Find where the given text appears and provide that cell's center as [X, Y] coordinate. 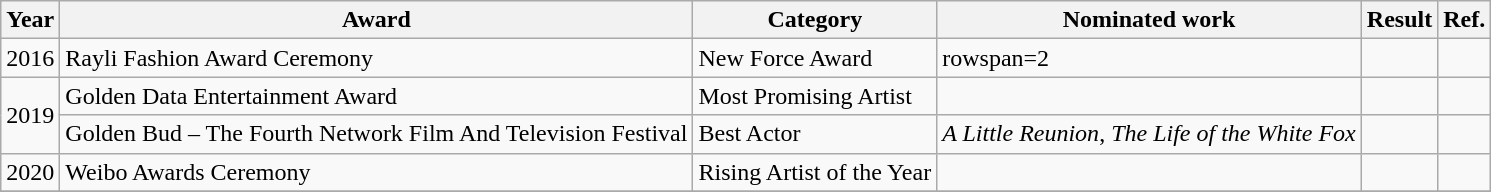
A Little Reunion, The Life of the White Fox [1150, 134]
Golden Bud – The Fourth Network Film And Television Festival [376, 134]
Weibo Awards Ceremony [376, 172]
Nominated work [1150, 20]
2020 [30, 172]
Award [376, 20]
Most Promising Artist [815, 96]
Year [30, 20]
Result [1399, 20]
Rayli Fashion Award Ceremony [376, 58]
2019 [30, 115]
Category [815, 20]
New Force Award [815, 58]
Golden Data Entertainment Award [376, 96]
Rising Artist of the Year [815, 172]
Ref. [1464, 20]
2016 [30, 58]
Best Actor [815, 134]
rowspan=2 [1150, 58]
